From the cell containing the given text, extract its center point as (X, Y) coordinate. 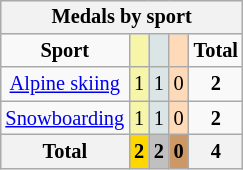
Snowboarding (64, 118)
Sport (64, 51)
Medals by sport (121, 17)
Alpine skiing (64, 84)
4 (216, 152)
